Determine the (x, y) coordinate at the center of the cell enclosing the given text.  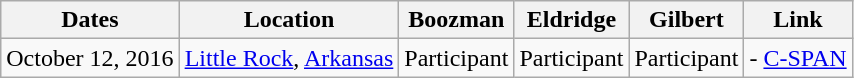
Gilbert (686, 20)
Little Rock, Arkansas (289, 58)
Eldridge (572, 20)
Link (798, 20)
Boozman (456, 20)
- C-SPAN (798, 58)
Location (289, 20)
Dates (90, 20)
October 12, 2016 (90, 58)
